Extract the [x, y] coordinate from the center of the cell holding the provided text.  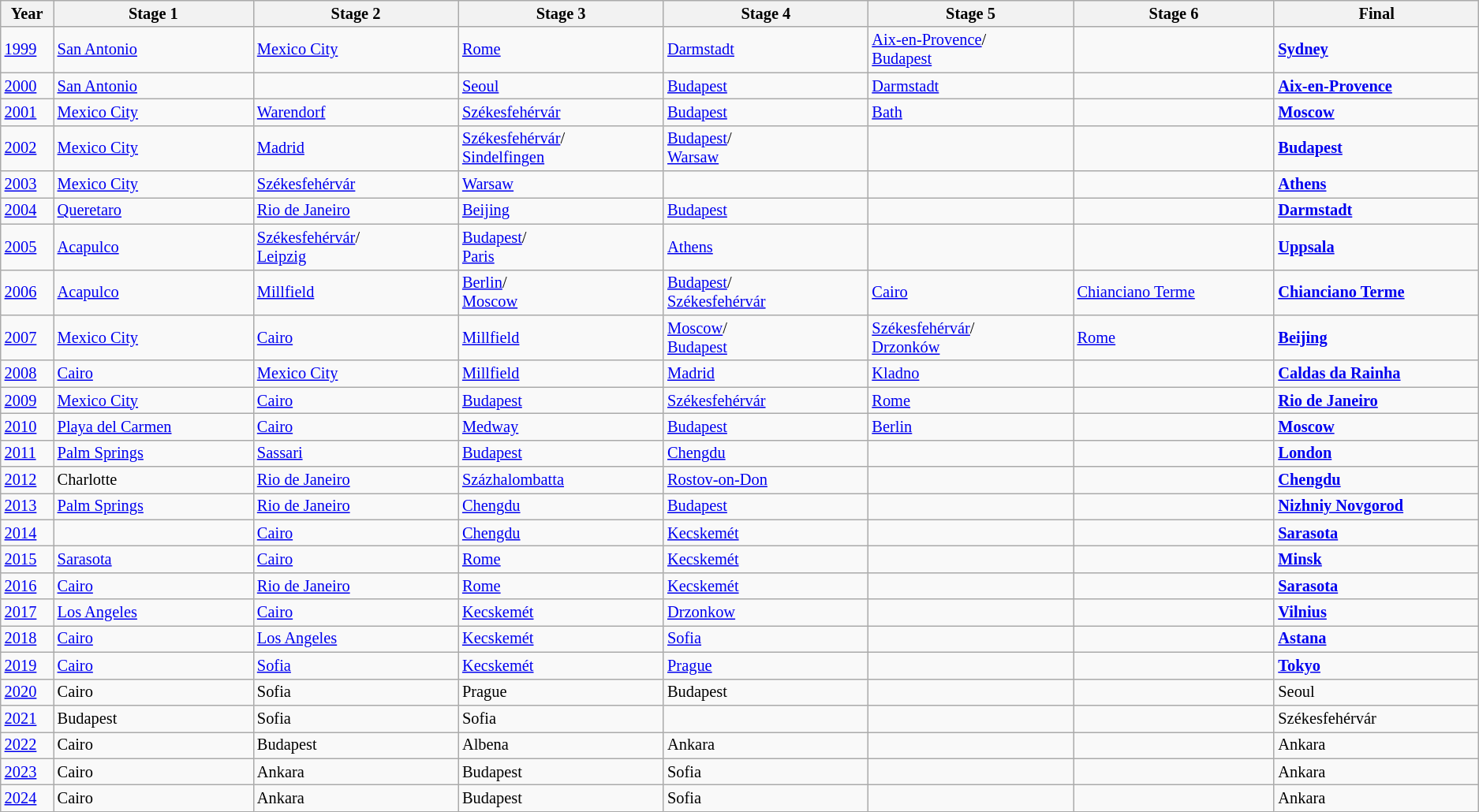
Moscow/ Budapest [765, 337]
Drzonkow [765, 613]
Charlotte [153, 480]
Stage 3 [561, 13]
Aix-en-Provence/ Budapest [970, 50]
Berlin [970, 426]
2022 [27, 745]
2019 [27, 665]
Nizhniy Novgorod [1376, 506]
Székesfehérvár/ Sindelfingen [561, 148]
Astana [1376, 639]
Albena [561, 745]
2009 [27, 400]
Székesfehérvár/ Leipzig [356, 247]
Bath [970, 112]
Budapest/ Székesfehérvár [765, 292]
1999 [27, 50]
London [1376, 453]
Uppsala [1376, 247]
Berlin/ Moscow [561, 292]
2018 [27, 639]
Stage 4 [765, 13]
2005 [27, 247]
Budapest/ Warsaw [765, 148]
2020 [27, 692]
Százhalombatta [561, 480]
2003 [27, 184]
2021 [27, 718]
2007 [27, 337]
2012 [27, 480]
Vilnius [1376, 613]
Stage 2 [356, 13]
Sassari [356, 453]
2004 [27, 210]
2014 [27, 533]
Rostov-on-Don [765, 480]
2023 [27, 772]
2006 [27, 292]
2017 [27, 613]
2001 [27, 112]
Aix-en-Provence [1376, 86]
2011 [27, 453]
Caldas da Rainha [1376, 374]
Year [27, 13]
2002 [27, 148]
Medway [561, 426]
2008 [27, 374]
2024 [27, 798]
Stage 5 [970, 13]
Stage 6 [1174, 13]
Minsk [1376, 559]
2010 [27, 426]
Warsaw [561, 184]
Playa del Carmen [153, 426]
Sydney [1376, 50]
2016 [27, 586]
Tokyo [1376, 665]
2015 [27, 559]
Kladno [970, 374]
Queretaro [153, 210]
Warendorf [356, 112]
2013 [27, 506]
Budapest/ Paris [561, 247]
2000 [27, 86]
Székesfehérvár/ Drzonków [970, 337]
Final [1376, 13]
Stage 1 [153, 13]
